Output the [x, y] coordinate of the center of the cell containing the given text.  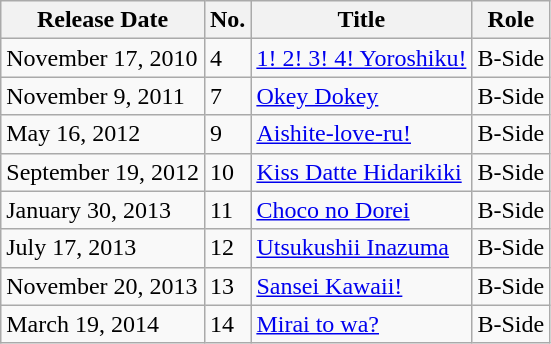
September 19, 2012 [103, 172]
November 20, 2013 [103, 286]
1! 2! 3! 4! Yoroshiku! [362, 58]
May 16, 2012 [103, 134]
Utsukushii Inazuma [362, 248]
November 17, 2010 [103, 58]
4 [227, 58]
Okey Dokey [362, 96]
Mirai to wa? [362, 324]
11 [227, 210]
7 [227, 96]
Sansei Kawaii! [362, 286]
Aishite-love-ru! [362, 134]
July 17, 2013 [103, 248]
9 [227, 134]
12 [227, 248]
Kiss Datte Hidarikiki [362, 172]
Choco no Dorei [362, 210]
No. [227, 20]
Release Date [103, 20]
Title [362, 20]
Role [511, 20]
March 19, 2014 [103, 324]
January 30, 2013 [103, 210]
10 [227, 172]
13 [227, 286]
14 [227, 324]
November 9, 2011 [103, 96]
